Find where the given text appears and provide that cell's center as (X, Y) coordinate. 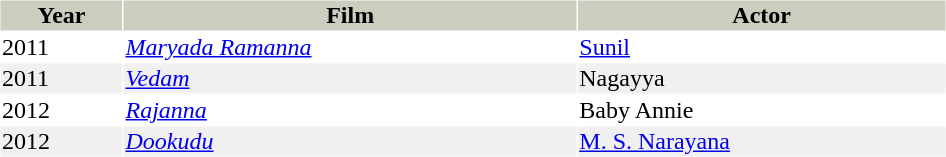
Actor (762, 15)
Maryada Ramanna (350, 47)
Nagayya (762, 79)
Year (61, 15)
Sunil (762, 47)
Rajanna (350, 110)
Film (350, 15)
Dookudu (350, 141)
Vedam (350, 79)
Baby Annie (762, 110)
M. S. Narayana (762, 141)
